Locate the cell with the specified text and output its [X, Y] center coordinate. 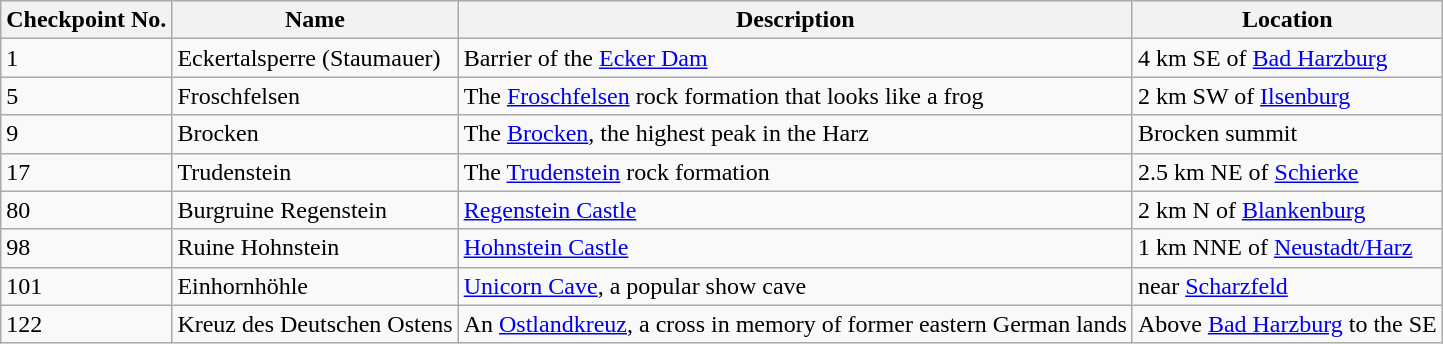
The Brocken, the highest peak in the Harz [795, 134]
122 [86, 324]
Trudenstein [315, 172]
101 [86, 286]
Name [315, 20]
An Ostlandkreuz, a cross in memory of former eastern German lands [795, 324]
2.5 km NE of Schierke [1287, 172]
Checkpoint No. [86, 20]
near Scharzfeld [1287, 286]
Brocken [315, 134]
1 [86, 58]
Location [1287, 20]
Eckertalsperre (Staumauer) [315, 58]
Ruine Hohnstein [315, 248]
9 [86, 134]
Brocken summit [1287, 134]
1 km NNE of Neustadt/Harz [1287, 248]
Kreuz des Deutschen Ostens [315, 324]
The Froschfelsen rock formation that looks like a frog [795, 96]
5 [86, 96]
Regenstein Castle [795, 210]
Froschfelsen [315, 96]
Burgruine Regenstein [315, 210]
Unicorn Cave, a popular show cave [795, 286]
Hohnstein Castle [795, 248]
80 [86, 210]
The Trudenstein rock formation [795, 172]
17 [86, 172]
Barrier of the Ecker Dam [795, 58]
Above Bad Harzburg to the SE [1287, 324]
Einhornhöhle [315, 286]
2 km SW of Ilsenburg [1287, 96]
4 km SE of Bad Harzburg [1287, 58]
2 km N of Blankenburg [1287, 210]
98 [86, 248]
Description [795, 20]
